Scan for the cell matching the given text and deliver its [X, Y] coordinate at center. 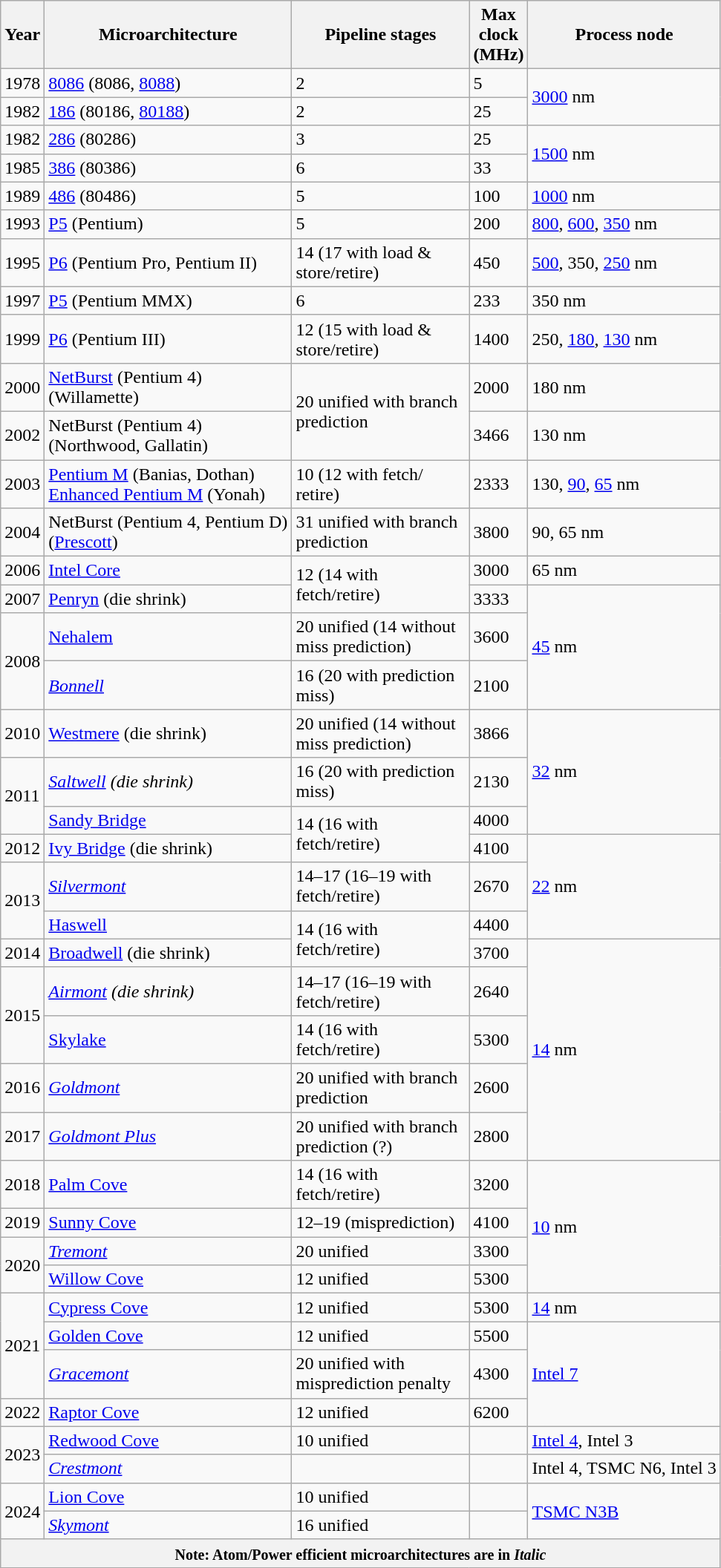
P5 (Pentium) [168, 224]
10 nm [624, 1227]
Tremont [168, 1251]
1978 [22, 83]
Saltwell (die shrink) [168, 782]
Intel 4, TSMC N6, Intel 3 [624, 1469]
Westmere (die shrink) [168, 733]
800, 600, 350 nm [624, 224]
P6 (Pentium Pro, Pentium II) [168, 263]
2100 [499, 686]
Intel 7 [624, 1374]
Haswell [168, 925]
1000 nm [624, 196]
10 (12 with fetch/retire) [380, 484]
2012 [22, 848]
1400 [499, 338]
2022 [22, 1412]
2004 [22, 533]
12 (15 with load & store/retire) [380, 338]
2007 [22, 599]
3866 [499, 733]
2333 [499, 484]
22 nm [624, 886]
Maxclock(MHz) [499, 35]
Cypress Cove [168, 1308]
NetBurst (Pentium 4)(Northwood, Gallatin) [168, 435]
Intel Core [168, 571]
Lion Cove [168, 1497]
2011 [22, 796]
32 nm [624, 772]
Redwood Cove [168, 1440]
Raptor Cove [168, 1412]
4300 [499, 1374]
2021 [22, 1346]
2640 [499, 991]
2019 [22, 1223]
Sandy Bridge [168, 820]
Willow Cove [168, 1279]
14 (17 with load & store/retire) [380, 263]
3300 [499, 1251]
12–19 (misprediction) [380, 1223]
4400 [499, 925]
16 unified [380, 1525]
233 [499, 301]
Palm Cove [168, 1184]
3333 [499, 599]
Ivy Bridge (die shrink) [168, 848]
6200 [499, 1412]
1985 [22, 168]
Bonnell [168, 686]
Nehalem [168, 637]
180 nm [624, 387]
2130 [499, 782]
130 nm [624, 435]
2015 [22, 1015]
Silvermont [168, 886]
286 (80286) [168, 140]
2002 [22, 435]
31 unified with branch prediction [380, 533]
Micro­architecture [168, 35]
Gracemont [168, 1374]
20 unified with misprediction penalty [380, 1374]
8086 (8086, 8088) [168, 83]
2003 [22, 484]
Broadwell (die shrink) [168, 953]
2024 [22, 1511]
1995 [22, 263]
3000 [499, 571]
3800 [499, 533]
3200 [499, 1184]
1997 [22, 301]
65 nm [624, 571]
5500 [499, 1336]
2010 [22, 733]
1993 [22, 224]
Skylake [168, 1039]
200 [499, 224]
P6 (Pentium III) [168, 338]
350 nm [624, 301]
NetBurst (Pentium 4, Pentium D)(Prescott) [168, 533]
2800 [499, 1135]
P5 (Pentium MMX) [168, 301]
3466 [499, 435]
2008 [22, 661]
90, 65 nm [624, 533]
Year [22, 35]
2017 [22, 1135]
Penryn (die shrink) [168, 599]
3000 nm [624, 97]
Note: Atom/Power efficient microarchitectures are in Italic [361, 1553]
Skymont [168, 1525]
2018 [22, 1184]
250, 180, 130 nm [624, 338]
186 (80186, 80188) [168, 111]
33 [499, 168]
20 unified with branch prediction (?) [380, 1135]
Pentium M (Banias, Dothan)Enhanced Pentium M (Yonah) [168, 484]
2016 [22, 1088]
NetBurst (Pentium 4)(Willamette) [168, 387]
130, 90, 65 nm [624, 484]
3600 [499, 637]
1500 nm [624, 154]
2020 [22, 1265]
2600 [499, 1088]
Goldmont [168, 1088]
TSMC N3B [624, 1511]
1999 [22, 338]
2013 [22, 901]
Intel 4, Intel 3 [624, 1440]
1989 [22, 196]
Crestmont [168, 1469]
2014 [22, 953]
Goldmont Plus [168, 1135]
2670 [499, 886]
500, 350, 250 nm [624, 263]
Sunny Cove [168, 1223]
2023 [22, 1454]
450 [499, 263]
386 (80386) [168, 168]
20 unified [380, 1251]
486 (80486) [168, 196]
100 [499, 196]
Golden Cove [168, 1336]
2006 [22, 571]
45 nm [624, 647]
12 (14 with fetch/retire) [380, 585]
3700 [499, 953]
4000 [499, 820]
Airmont (die shrink) [168, 991]
Pipeline stages [380, 35]
Process node [624, 35]
3 [380, 140]
